Output the (X, Y) coordinate of the center of the cell containing the given text.  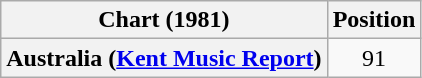
Australia (Kent Music Report) (164, 58)
Position (374, 20)
91 (374, 58)
Chart (1981) (164, 20)
